Provide the (x, y) coordinate of the cell's center where the given text is located.  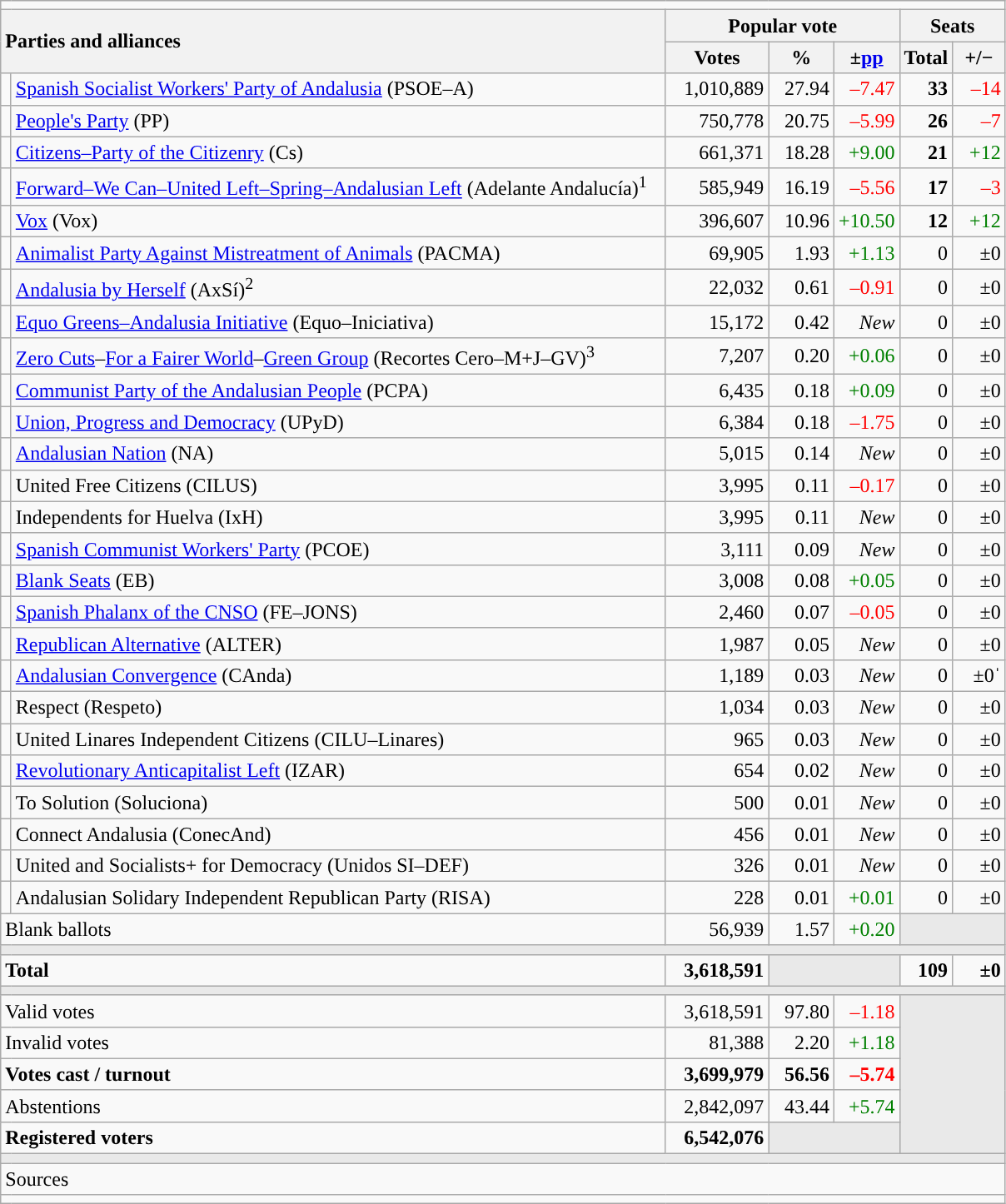
Citizens–Party of the Citizenry (Cs) (338, 152)
7,207 (717, 356)
2.20 (801, 1042)
69,905 (717, 253)
±pp (866, 57)
Independents for Huelva (IxH) (338, 517)
1.93 (801, 253)
Animalist Party Against Mistreatment of Animals (PACMA) (338, 253)
97.80 (801, 1011)
2,460 (717, 612)
–0.17 (866, 485)
+5.74 (866, 1106)
Spanish Socialist Workers' Party of Andalusia (PSOE–A) (338, 89)
+0.20 (866, 929)
–7 (979, 121)
1.57 (801, 929)
+0.05 (866, 580)
0.02 (801, 771)
–5.99 (866, 121)
–14 (979, 89)
0.07 (801, 612)
Sources (503, 1179)
0.61 (801, 288)
0.14 (801, 454)
17 (926, 187)
500 (717, 803)
To Solution (Soluciona) (338, 803)
81,388 (717, 1042)
% (801, 57)
661,371 (717, 152)
Seats (953, 26)
Equo Greens–Andalusia Initiative (Equo–Iniciativa) (338, 321)
±0ˈ (979, 676)
Parties and alliances (333, 42)
–0.05 (866, 612)
Andalusian Nation (NA) (338, 454)
–5.56 (866, 187)
109 (926, 970)
+/− (979, 57)
Votes cast / turnout (333, 1074)
56,939 (717, 929)
33 (926, 89)
10.96 (801, 221)
Popular vote (783, 26)
+1.18 (866, 1042)
6,435 (717, 391)
–3 (979, 187)
Andalusia by Herself (AxSí)2 (338, 288)
228 (717, 898)
2,842,097 (717, 1106)
Andalusian Solidary Independent Republican Party (RISA) (338, 898)
3,699,979 (717, 1074)
585,949 (717, 187)
+9.00 (866, 152)
27.94 (801, 89)
43.44 (801, 1106)
Registered voters (333, 1138)
+0.06 (866, 356)
United and Socialists+ for Democracy (Unidos SI–DEF) (338, 866)
3,008 (717, 580)
Votes (717, 57)
+10.50 (866, 221)
654 (717, 771)
21 (926, 152)
–1.75 (866, 422)
26 (926, 121)
Revolutionary Anticapitalist Left (IZAR) (338, 771)
18.28 (801, 152)
Union, Progress and Democracy (UPyD) (338, 422)
0.08 (801, 580)
Communist Party of the Andalusian People (PCPA) (338, 391)
Forward–We Can–United Left–Spring–Andalusian Left (Adelante Andalucía)1 (338, 187)
Vox (Vox) (338, 221)
+1.13 (866, 253)
Blank Seats (EB) (338, 580)
Respect (Respeto) (338, 708)
Zero Cuts–For a Fairer World–Green Group (Recortes Cero–M+J–GV)3 (338, 356)
Republican Alternative (ALTER) (338, 644)
Blank ballots (333, 929)
–1.18 (866, 1011)
1,010,889 (717, 89)
Valid votes (333, 1011)
–5.74 (866, 1074)
Spanish Phalanx of the CNSO (FE–JONS) (338, 612)
+0.01 (866, 898)
56.56 (801, 1074)
20.75 (801, 121)
Connect Andalusia (ConecAnd) (338, 834)
5,015 (717, 454)
965 (717, 739)
3,111 (717, 549)
15,172 (717, 321)
396,607 (717, 221)
United Linares Independent Citizens (CILU–Linares) (338, 739)
People's Party (PP) (338, 121)
–7.47 (866, 89)
6,542,076 (717, 1138)
12 (926, 221)
326 (717, 866)
Abstentions (333, 1106)
456 (717, 834)
1,189 (717, 676)
Andalusian Convergence (CAnda) (338, 676)
1,034 (717, 708)
0.42 (801, 321)
16.19 (801, 187)
+0.09 (866, 391)
United Free Citizens (CILUS) (338, 485)
1,987 (717, 644)
–0.91 (866, 288)
Invalid votes (333, 1042)
6,384 (717, 422)
0.09 (801, 549)
22,032 (717, 288)
750,778 (717, 121)
Spanish Communist Workers' Party (PCOE) (338, 549)
0.05 (801, 644)
0.20 (801, 356)
